Scan for the cell matching the given text and deliver its (x, y) coordinate at center. 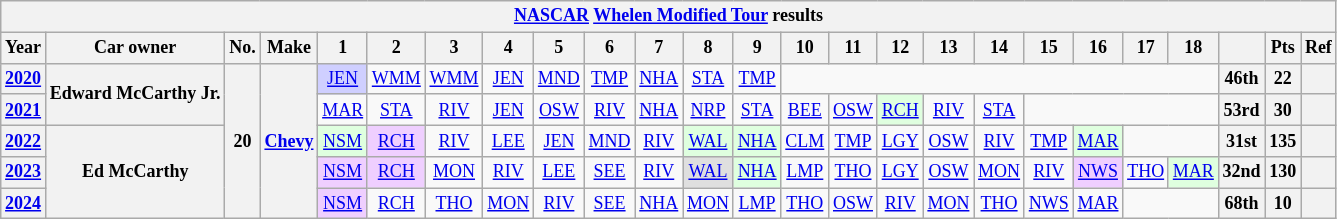
2024 (24, 204)
2021 (24, 110)
30 (1283, 110)
Ed McCarthy (135, 172)
2022 (24, 140)
Car owner (135, 48)
31st (1242, 140)
NASCAR Whelen Modified Tour results (668, 16)
BEE (805, 110)
8 (708, 48)
Make (289, 48)
6 (610, 48)
2 (396, 48)
22 (1283, 78)
3 (454, 48)
Chevy (289, 141)
7 (659, 48)
Edward McCarthy Jr. (135, 94)
2020 (24, 78)
68th (1242, 204)
53rd (1242, 110)
12 (900, 48)
15 (1048, 48)
1 (343, 48)
9 (757, 48)
18 (1193, 48)
5 (560, 48)
20 (242, 141)
17 (1146, 48)
4 (508, 48)
NRP (708, 110)
16 (1098, 48)
13 (948, 48)
135 (1283, 140)
32nd (1242, 172)
46th (1242, 78)
Ref (1319, 48)
Pts (1283, 48)
No. (242, 48)
2023 (24, 172)
Year (24, 48)
CLM (805, 140)
14 (1000, 48)
11 (854, 48)
130 (1283, 172)
